From the cell containing the given text, extract its center point as (X, Y) coordinate. 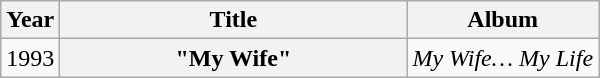
My Wife… My Life (503, 58)
1993 (30, 58)
Album (503, 20)
Title (234, 20)
Year (30, 20)
"My Wife" (234, 58)
